Identify which cell holds the provided text, then report its [X, Y] central coordinate. 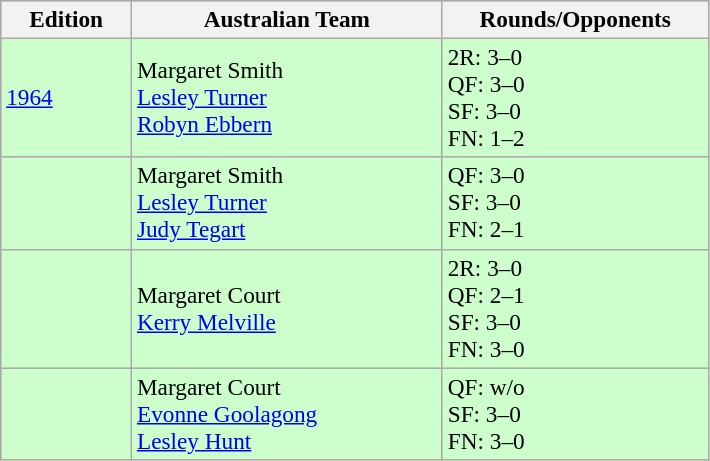
1964 [66, 98]
Margaret Court Evonne Goolagong Lesley Hunt [288, 413]
Margaret SmithLesley Turner Judy Tegart [288, 203]
Margaret Court Kerry Melville [288, 308]
Margaret SmithLesley TurnerRobyn Ebbern [288, 98]
Australian Team [288, 19]
2R: 3–0 QF: 3–0 SF: 3–0 FN: 1–2 [575, 98]
Rounds/Opponents [575, 19]
QF: 3–0 SF: 3–0 FN: 2–1 [575, 203]
2R: 3–0 QF: 2–1 SF: 3–0 FN: 3–0 [575, 308]
QF: w/o SF: 3–0 FN: 3–0 [575, 413]
Edition [66, 19]
